Identify which cell holds the provided text, then report its [x, y] central coordinate. 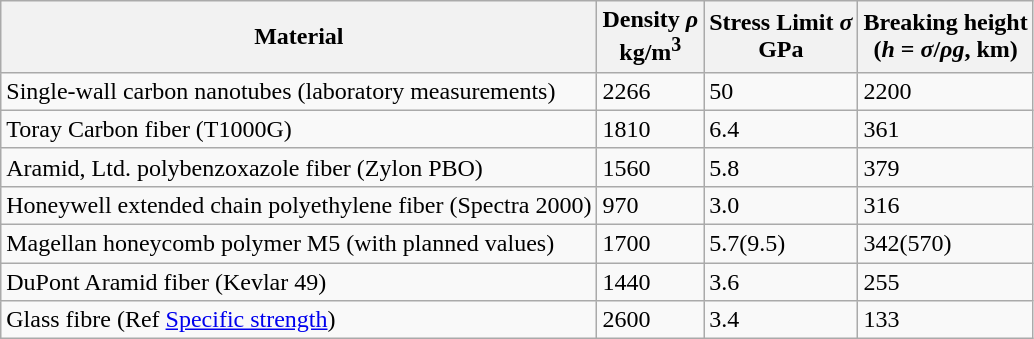
379 [946, 167]
970 [650, 205]
50 [781, 91]
DuPont Aramid fiber (Kevlar 49) [299, 282]
6.4 [781, 129]
316 [946, 205]
1810 [650, 129]
2266 [650, 91]
133 [946, 320]
Material [299, 37]
1440 [650, 282]
3.4 [781, 320]
Single-wall carbon nanotubes (laboratory measurements) [299, 91]
5.7(9.5) [781, 244]
Density ρkg/m3 [650, 37]
Glass fibre (Ref Specific strength) [299, 320]
5.8 [781, 167]
1700 [650, 244]
361 [946, 129]
2600 [650, 320]
3.6 [781, 282]
1560 [650, 167]
3.0 [781, 205]
Breaking height(h = σ/ρg, km) [946, 37]
Aramid, Ltd. polybenzoxazole fiber (Zylon PBO) [299, 167]
Magellan honeycomb polymer M5 (with planned values) [299, 244]
255 [946, 282]
Stress Limit σGPa [781, 37]
2200 [946, 91]
Toray Carbon fiber (T1000G) [299, 129]
342(570) [946, 244]
Honeywell extended chain polyethylene fiber (Spectra 2000) [299, 205]
